Return (X, Y) of the center of cell containing provided text 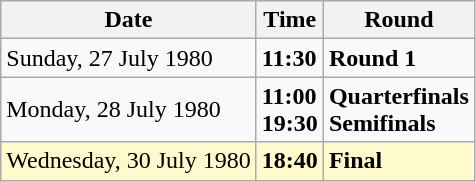
Round 1 (398, 58)
Monday, 28 July 1980 (129, 110)
QuarterfinalsSemifinals (398, 110)
Sunday, 27 July 1980 (129, 58)
Wednesday, 30 July 1980 (129, 161)
Date (129, 20)
Round (398, 20)
Time (290, 20)
11:0019:30 (290, 110)
Final (398, 161)
11:30 (290, 58)
18:40 (290, 161)
